Locate the cell with the specified text and output its (X, Y) center coordinate. 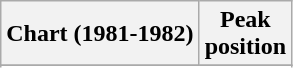
Chart (1981-1982) (100, 34)
Peakposition (245, 34)
